Capture the cell that displays the provided text and extract its [x, y] central coordinate. 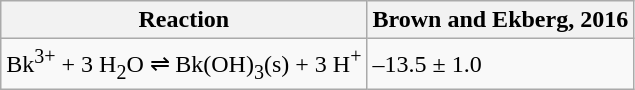
Bk3+ + 3 H2O ⇌ Bk(OH)3(s) + 3 H+ [184, 64]
–13.5 ± 1.0 [500, 64]
Reaction [184, 20]
Brown and Ekberg, 2016 [500, 20]
